Output the (X, Y) coordinate of the center of the cell containing the given text.  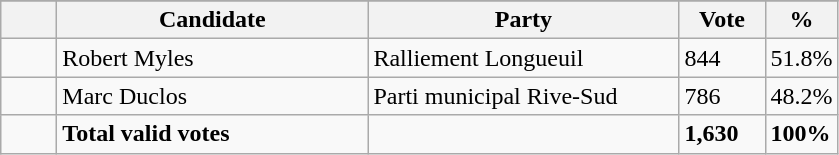
51.8% (802, 58)
844 (722, 58)
Parti municipal Rive-Sud (524, 96)
100% (802, 134)
Party (524, 20)
48.2% (802, 96)
% (802, 20)
Marc Duclos (212, 96)
1,630 (722, 134)
Robert Myles (212, 58)
Ralliement Longueuil (524, 58)
Candidate (212, 20)
Vote (722, 20)
Total valid votes (212, 134)
786 (722, 96)
